Search for the cell housing the specified text and yield its (X, Y) center coordinate. 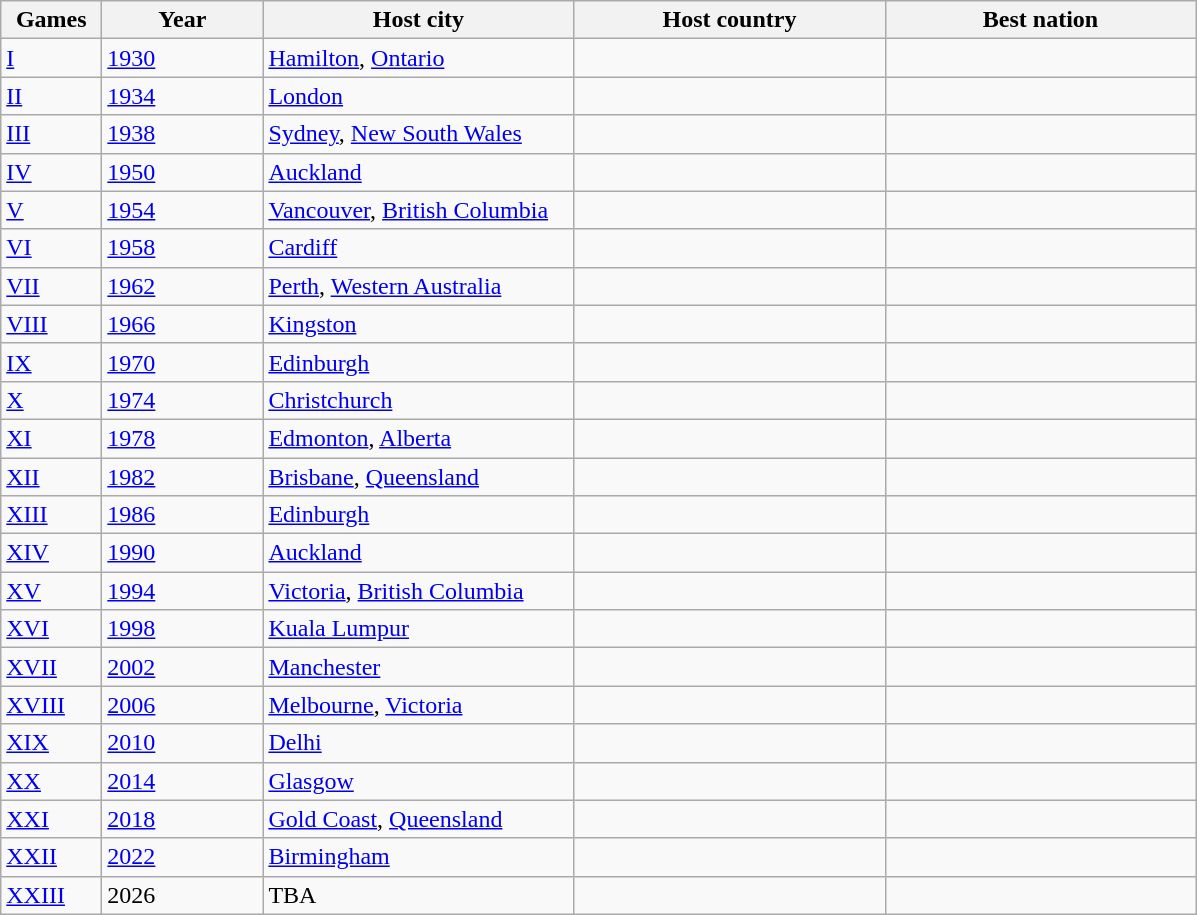
1962 (182, 286)
Edmonton, Alberta (418, 438)
1930 (182, 58)
2022 (182, 857)
2026 (182, 895)
IX (52, 362)
1990 (182, 553)
Kuala Lumpur (418, 629)
1950 (182, 172)
London (418, 96)
Glasgow (418, 781)
Brisbane, Queensland (418, 477)
Hamilton, Ontario (418, 58)
1994 (182, 591)
1958 (182, 248)
XX (52, 781)
Cardiff (418, 248)
1998 (182, 629)
Birmingham (418, 857)
Best nation (1040, 20)
XIX (52, 743)
X (52, 400)
XXII (52, 857)
IV (52, 172)
XII (52, 477)
VII (52, 286)
XXIII (52, 895)
2018 (182, 819)
Victoria, British Columbia (418, 591)
Perth, Western Australia (418, 286)
Host city (418, 20)
Manchester (418, 667)
Games (52, 20)
1966 (182, 324)
Year (182, 20)
V (52, 210)
Christchurch (418, 400)
III (52, 134)
Host country (730, 20)
Delhi (418, 743)
XVII (52, 667)
VIII (52, 324)
1974 (182, 400)
XIV (52, 553)
1954 (182, 210)
1982 (182, 477)
Melbourne, Victoria (418, 705)
VI (52, 248)
II (52, 96)
Vancouver, British Columbia (418, 210)
XVI (52, 629)
XV (52, 591)
2014 (182, 781)
2006 (182, 705)
Kingston (418, 324)
2010 (182, 743)
XXI (52, 819)
1978 (182, 438)
1970 (182, 362)
XI (52, 438)
1938 (182, 134)
XIII (52, 515)
1934 (182, 96)
TBA (418, 895)
Gold Coast, Queensland (418, 819)
Sydney, New South Wales (418, 134)
I (52, 58)
XVIII (52, 705)
2002 (182, 667)
1986 (182, 515)
